Return the [x, y] coordinate for the center point of the cell that contains the specified text.  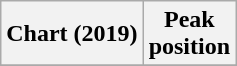
Chart (2019) [72, 34]
Peakposition [189, 34]
